Extract the [X, Y] coordinate from the center of the cell holding the provided text.  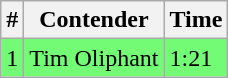
Time [196, 20]
1:21 [196, 58]
Tim Oliphant [94, 58]
# [12, 20]
Contender [94, 20]
1 [12, 58]
